Detect which cell encompasses the target text, then output its [x, y] center coordinate. 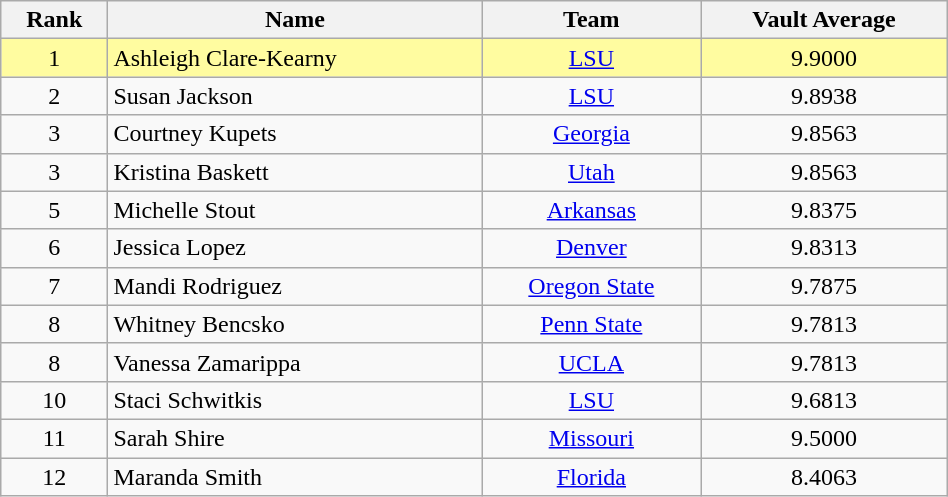
9.7875 [824, 286]
8.4063 [824, 477]
Ashleigh Clare-Kearny [295, 58]
6 [54, 248]
Whitney Bencsko [295, 324]
Florida [592, 477]
10 [54, 400]
Vanessa Zamarippa [295, 362]
Missouri [592, 438]
Oregon State [592, 286]
Courtney Kupets [295, 134]
Georgia [592, 134]
Denver [592, 248]
Penn State [592, 324]
11 [54, 438]
Susan Jackson [295, 96]
9.8313 [824, 248]
7 [54, 286]
9.8375 [824, 210]
Maranda Smith [295, 477]
12 [54, 477]
2 [54, 96]
9.9000 [824, 58]
Sarah Shire [295, 438]
9.8938 [824, 96]
UCLA [592, 362]
Michelle Stout [295, 210]
Kristina Baskett [295, 172]
Mandi Rodriguez [295, 286]
Rank [54, 20]
Team [592, 20]
9.5000 [824, 438]
1 [54, 58]
Name [295, 20]
Arkansas [592, 210]
Utah [592, 172]
9.6813 [824, 400]
Jessica Lopez [295, 248]
Staci Schwitkis [295, 400]
5 [54, 210]
Vault Average [824, 20]
